Scan for the cell matching the given text and deliver its (x, y) coordinate at center. 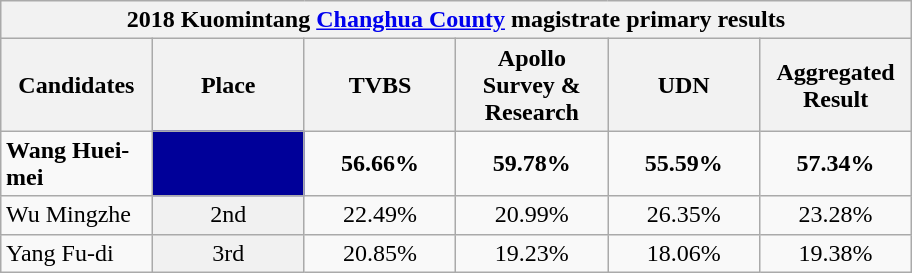
3rd (228, 253)
2018 Kuomintang Changhua County magistrate primary results (456, 20)
Place (228, 85)
22.49% (380, 215)
Candidates (76, 85)
Apollo Survey & Research (532, 85)
20.85% (380, 253)
18.06% (684, 253)
TVBS (380, 85)
Wu Mingzhe (76, 215)
57.34% (836, 164)
2nd (228, 215)
20.99% (532, 215)
Aggregated Result (836, 85)
59.78% (532, 164)
23.28% (836, 215)
Yang Fu-di (76, 253)
UDN (684, 85)
19.23% (532, 253)
Wang Huei-mei (76, 164)
26.35% (684, 215)
55.59% (684, 164)
56.66% (380, 164)
19.38% (836, 253)
